Extract the [X, Y] coordinate from the center of the cell holding the provided text.  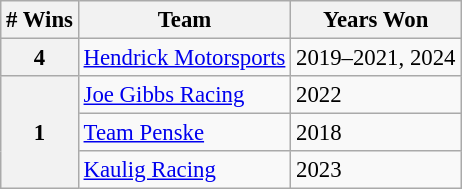
Hendrick Motorsports [184, 58]
Kaulig Racing [184, 170]
2018 [376, 133]
4 [40, 58]
Team [184, 20]
# Wins [40, 20]
Team Penske [184, 133]
2019–2021, 2024 [376, 58]
2023 [376, 170]
2022 [376, 95]
1 [40, 132]
Joe Gibbs Racing [184, 95]
Years Won [376, 20]
